Scan for the cell matching the given text and deliver its (x, y) coordinate at center. 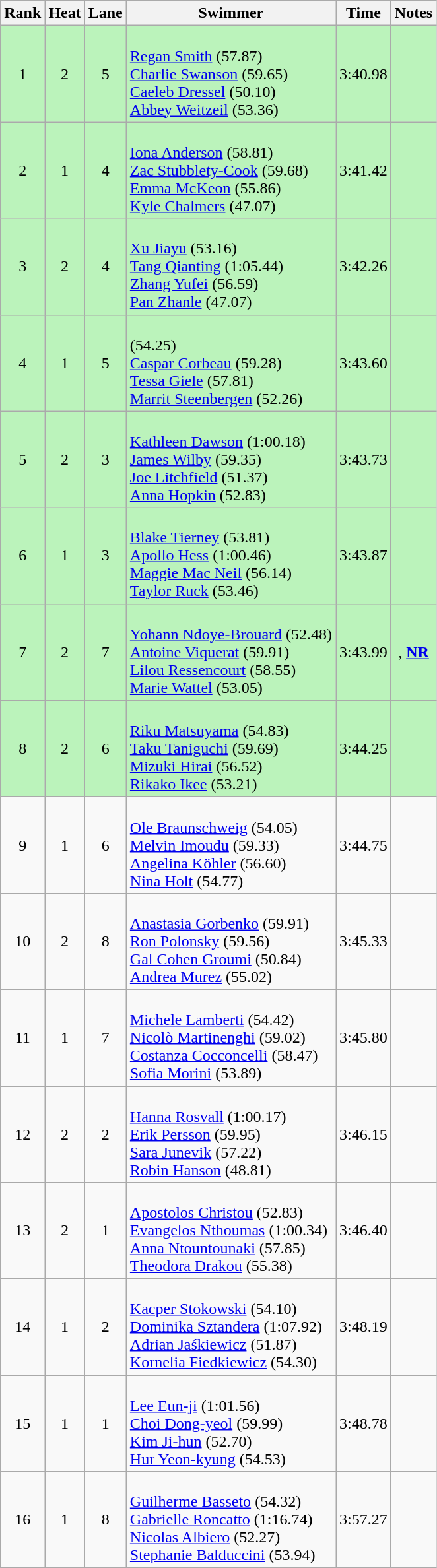
Lane (106, 13)
Notes (413, 13)
Xu Jiayu (53.16)Tang Qianting (1:05.44)Zhang Yufei (56.59)Pan Zhanle (47.07) (231, 267)
3:43.60 (364, 363)
3:45.33 (364, 941)
Kathleen Dawson (1:00.18)James Wilby (59.35)Joe Litchfield (51.37)Anna Hopkin (52.83) (231, 459)
3:43.87 (364, 556)
10 (22, 941)
(54.25)Caspar Corbeau (59.28)Tessa Giele (57.81)Marrit Steenbergen (52.26) (231, 363)
Yohann Ndoye-Brouard (52.48)Antoine Viquerat (59.91)Lilou Ressencourt (58.55)Marie Wattel (53.05) (231, 652)
13 (22, 1231)
Time (364, 13)
3:48.78 (364, 1423)
Lee Eun-ji (1:01.56)Choi Dong-yeol (59.99)Kim Ji-hun (52.70)Hur Yeon-kyung (54.53) (231, 1423)
Ole Braunschweig (54.05)Melvin Imoudu (59.33)Angelina Köhler (56.60)Nina Holt (54.77) (231, 845)
3:43.73 (364, 459)
3:43.99 (364, 652)
Riku Matsuyama (54.83)Taku Taniguchi (59.69)Mizuki Hirai (56.52)Rikako Ikee (53.21) (231, 748)
Blake Tierney (53.81)Apollo Hess (1:00.46)Maggie Mac Neil (56.14)Taylor Ruck (53.46) (231, 556)
11 (22, 1037)
Anastasia Gorbenko (59.91)Ron Polonsky (59.56)Gal Cohen Groumi (50.84)Andrea Murez (55.02) (231, 941)
14 (22, 1327)
Michele Lamberti (54.42)Nicolò Martinenghi (59.02)Costanza Cocconcelli (58.47)Sofia Morini (53.89) (231, 1037)
3:48.19 (364, 1327)
Rank (22, 13)
3:57.27 (364, 1520)
Regan Smith (57.87)Charlie Swanson (59.65)Caeleb Dressel (50.10)Abbey Weitzeil (53.36) (231, 74)
3:45.80 (364, 1037)
15 (22, 1423)
3:46.40 (364, 1231)
3:41.42 (364, 170)
12 (22, 1134)
Iona Anderson (58.81)Zac Stubblety-Cook (59.68)Emma McKeon (55.86)Kyle Chalmers (47.07) (231, 170)
Hanna Rosvall (1:00.17)Erik Persson (59.95)Sara Junevik (57.22)Robin Hanson (48.81) (231, 1134)
3:44.25 (364, 748)
3:44.75 (364, 845)
3:40.98 (364, 74)
, NR (413, 652)
Apostolos Christou (52.83)Evangelos Nthoumas (1:00.34)Anna Ntountounaki (57.85)Theodora Drakou (55.38) (231, 1231)
Swimmer (231, 13)
9 (22, 845)
Heat (65, 13)
Kacper Stokowski (54.10)Dominika Sztandera (1:07.92)Adrian Jaśkiewicz (51.87)Kornelia Fiedkiewicz (54.30) (231, 1327)
Guilherme Basseto (54.32)Gabrielle Roncatto (1:16.74)Nicolas Albiero (52.27)Stephanie Balduccini (53.94) (231, 1520)
3:46.15 (364, 1134)
16 (22, 1520)
3:42.26 (364, 267)
